Determine the (x, y) coordinate at the center of the cell enclosing the given text.  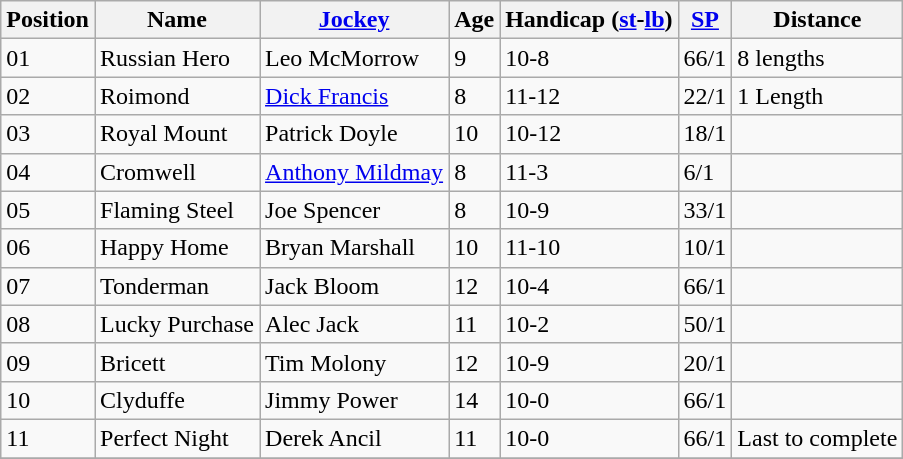
Tim Molony (354, 362)
Age (474, 20)
10-2 (589, 324)
Joe Spencer (354, 210)
Cromwell (176, 172)
04 (48, 172)
Jockey (354, 20)
Alec Jack (354, 324)
Leo McMorrow (354, 58)
Derek Ancil (354, 438)
14 (474, 400)
Handicap (st-lb) (589, 20)
03 (48, 134)
Anthony Mildmay (354, 172)
20/1 (705, 362)
10-4 (589, 286)
02 (48, 96)
Name (176, 20)
Patrick Doyle (354, 134)
SP (705, 20)
11-12 (589, 96)
22/1 (705, 96)
Flaming Steel (176, 210)
Tonderman (176, 286)
Position (48, 20)
Jimmy Power (354, 400)
Royal Mount (176, 134)
08 (48, 324)
33/1 (705, 210)
Russian Hero (176, 58)
07 (48, 286)
6/1 (705, 172)
1 Length (818, 96)
Last to complete (818, 438)
09 (48, 362)
Happy Home (176, 248)
8 lengths (818, 58)
Distance (818, 20)
10-12 (589, 134)
18/1 (705, 134)
Perfect Night (176, 438)
11-3 (589, 172)
05 (48, 210)
01 (48, 58)
10-8 (589, 58)
Jack Bloom (354, 286)
Bricett (176, 362)
9 (474, 58)
10/1 (705, 248)
06 (48, 248)
Bryan Marshall (354, 248)
Lucky Purchase (176, 324)
Roimond (176, 96)
11-10 (589, 248)
Clyduffe (176, 400)
Dick Francis (354, 96)
50/1 (705, 324)
